Extract the [x, y] coordinate from the center of the cell holding the provided text.  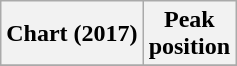
Peakposition [189, 34]
Chart (2017) [72, 34]
